Scan for the cell matching the given text and deliver its (x, y) coordinate at center. 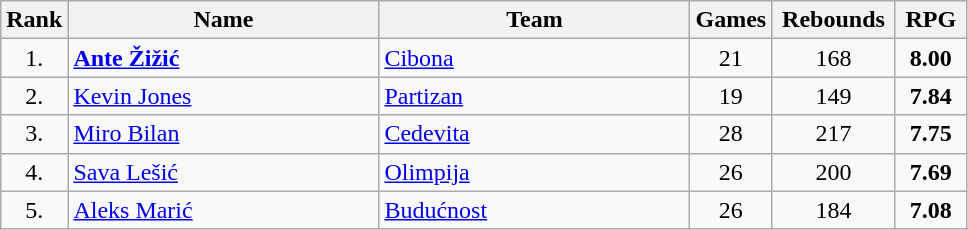
7.75 (930, 134)
Miro Bilan (224, 134)
3. (34, 134)
RPG (930, 20)
Team (534, 20)
Name (224, 20)
Sava Lešić (224, 172)
7.69 (930, 172)
Budućnost (534, 210)
217 (834, 134)
Rank (34, 20)
168 (834, 58)
28 (731, 134)
2. (34, 96)
149 (834, 96)
Ante Žižić (224, 58)
Cibona (534, 58)
21 (731, 58)
5. (34, 210)
Kevin Jones (224, 96)
184 (834, 210)
1. (34, 58)
19 (731, 96)
4. (34, 172)
200 (834, 172)
Olimpija (534, 172)
7.08 (930, 210)
Games (731, 20)
7.84 (930, 96)
8.00 (930, 58)
Rebounds (834, 20)
Cedevita (534, 134)
Partizan (534, 96)
Aleks Marić (224, 210)
